Return the [X, Y] coordinate for the center point of the cell that contains the specified text.  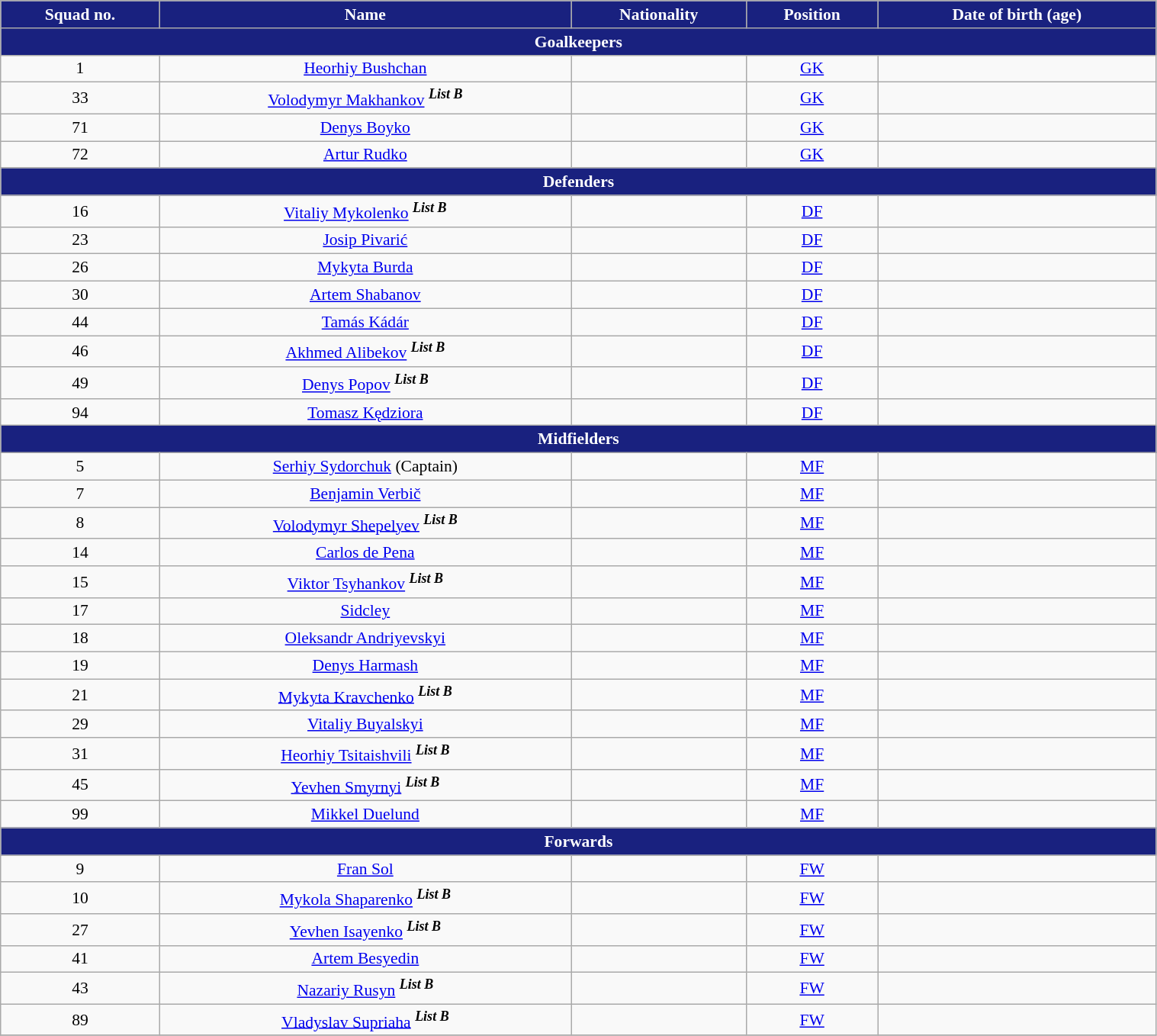
Defenders [578, 182]
17 [80, 611]
Denys Harmash [365, 666]
Tomasz Kędziora [365, 413]
43 [80, 989]
29 [80, 725]
Vladyslav Supriaha List B [365, 1019]
Denys Popov List B [365, 383]
30 [80, 295]
Artur Rudko [365, 155]
Name [365, 14]
Squad no. [80, 14]
31 [80, 754]
Artem Besyedin [365, 959]
Josip Pivarić [365, 241]
19 [80, 666]
Oleksandr Andriyevskyi [365, 639]
Volodymyr Makhankov List B [365, 98]
89 [80, 1019]
Heorhiy Tsitaishvili List B [365, 754]
Vitaliy Mykolenko List B [365, 211]
5 [80, 467]
14 [80, 552]
Yevhen Smyrnyi List B [365, 786]
Date of birth (age) [1017, 14]
10 [80, 899]
71 [80, 127]
16 [80, 211]
49 [80, 383]
27 [80, 929]
Viktor Tsyhankov List B [365, 581]
Volodymyr Shepelyev List B [365, 523]
8 [80, 523]
33 [80, 98]
23 [80, 241]
Forwards [578, 842]
Carlos de Pena [365, 552]
Mykyta Burda [365, 268]
Sidcley [365, 611]
46 [80, 351]
Fran Sol [365, 869]
21 [80, 694]
Nationality [658, 14]
Goalkeepers [578, 42]
99 [80, 815]
94 [80, 413]
Artem Shabanov [365, 295]
Yevhen Isayenko List B [365, 929]
Denys Boyko [365, 127]
1 [80, 69]
Mikkel Duelund [365, 815]
Vitaliy Buyalskyi [365, 725]
Nazariy Rusyn List B [365, 989]
44 [80, 322]
72 [80, 155]
15 [80, 581]
Benjamin Verbič [365, 494]
Serhiy Sydorchuk (Captain) [365, 467]
26 [80, 268]
Akhmed Alibekov List B [365, 351]
41 [80, 959]
Position [812, 14]
7 [80, 494]
Midfielders [578, 439]
Mykyta Kravchenko List B [365, 694]
18 [80, 639]
9 [80, 869]
Heorhiy Bushchan [365, 69]
Tamás Kádár [365, 322]
45 [80, 786]
Mykola Shaparenko List B [365, 899]
